Extract the [x, y] coordinate from the center of the cell holding the provided text.  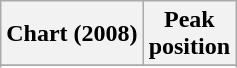
Peakposition [189, 34]
Chart (2008) [72, 34]
